Search for the cell housing the specified text and yield its (X, Y) center coordinate. 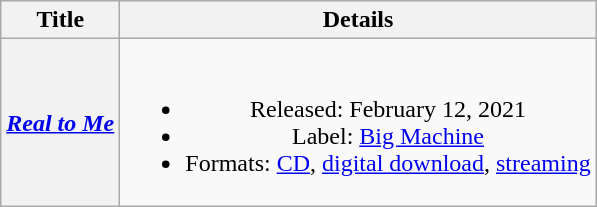
Title (60, 20)
Details (358, 20)
Released: February 12, 2021Label: Big MachineFormats: CD, digital download, streaming (358, 122)
Real to Me (60, 122)
